Capture the cell that displays the provided text and extract its (x, y) central coordinate. 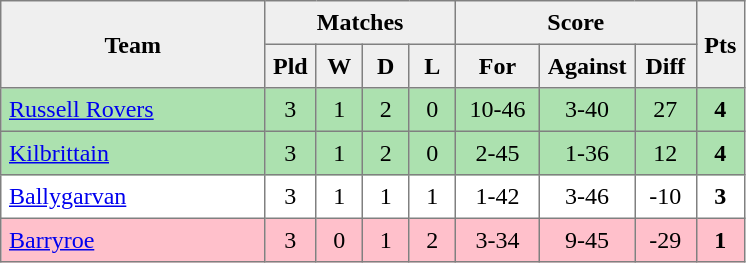
3-46 (586, 197)
Ballygarvan (133, 197)
Barryroe (133, 240)
Kilbrittain (133, 153)
Team (133, 44)
1-42 (497, 197)
Russell Rovers (133, 110)
W (339, 66)
3-34 (497, 240)
D (385, 66)
-29 (666, 240)
3-40 (586, 110)
27 (666, 110)
L (432, 66)
-10 (666, 197)
1-36 (586, 153)
For (497, 66)
Diff (666, 66)
Against (586, 66)
9-45 (586, 240)
2-45 (497, 153)
Pld (290, 66)
10-46 (497, 110)
Matches (360, 23)
Pts (720, 44)
12 (666, 153)
Score (576, 23)
